Scan for the cell matching the given text and deliver its (x, y) coordinate at center. 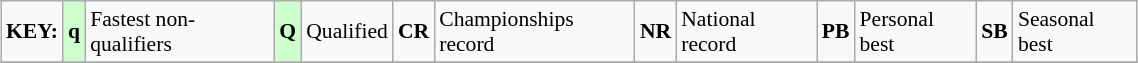
Championships record (534, 32)
Qualified (347, 32)
Q (288, 32)
Seasonal best (1075, 32)
SB (994, 32)
q (74, 32)
CR (414, 32)
KEY: (32, 32)
NR (656, 32)
National record (746, 32)
Personal best (916, 32)
PB (836, 32)
Fastest non-qualifiers (180, 32)
